Locate the cell with the specified text and output its (x, y) center coordinate. 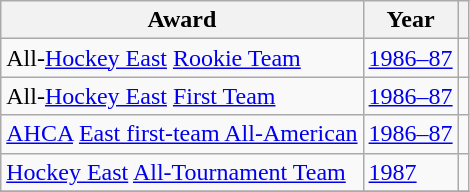
Hockey East All-Tournament Team (182, 172)
AHCA East first-team All-American (182, 134)
All-Hockey East Rookie Team (182, 58)
Award (182, 20)
1987 (410, 172)
Year (410, 20)
All-Hockey East First Team (182, 96)
